Capture the cell that displays the provided text and extract its [X, Y] central coordinate. 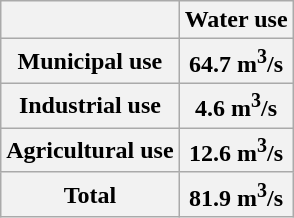
Water use [236, 20]
Agricultural use [90, 150]
64.7 m3/s [236, 62]
4.6 m3/s [236, 106]
12.6 m3/s [236, 150]
Municipal use [90, 62]
81.9 m3/s [236, 194]
Industrial use [90, 106]
Total [90, 194]
